Locate the cell with the specified text and output its (X, Y) center coordinate. 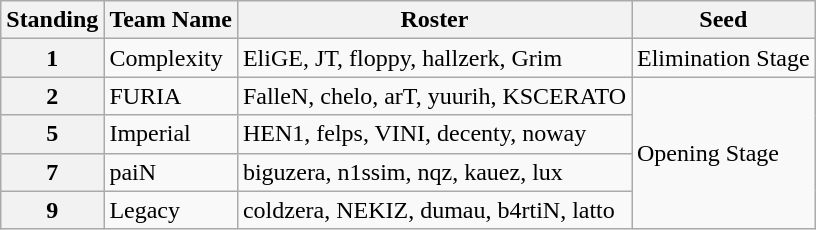
Opening Stage (724, 153)
Standing (52, 20)
coldzera, NEKIZ, dumau, b4rtiN, latto (434, 210)
Roster (434, 20)
2 (52, 96)
Team Name (171, 20)
biguzera, n1ssim, nqz, kauez, lux (434, 172)
Legacy (171, 210)
EliGE, JT, floppy, hallzerk, Grim (434, 58)
1 (52, 58)
Complexity (171, 58)
paiN (171, 172)
Elimination Stage (724, 58)
HEN1, felps, VINI, decenty, noway (434, 134)
5 (52, 134)
Seed (724, 20)
7 (52, 172)
Imperial (171, 134)
FURIA (171, 96)
FalleN, chelo, arT, yuurih, KSCERATO (434, 96)
9 (52, 210)
